Determine the (x, y) coordinate at the center of the cell enclosing the given text.  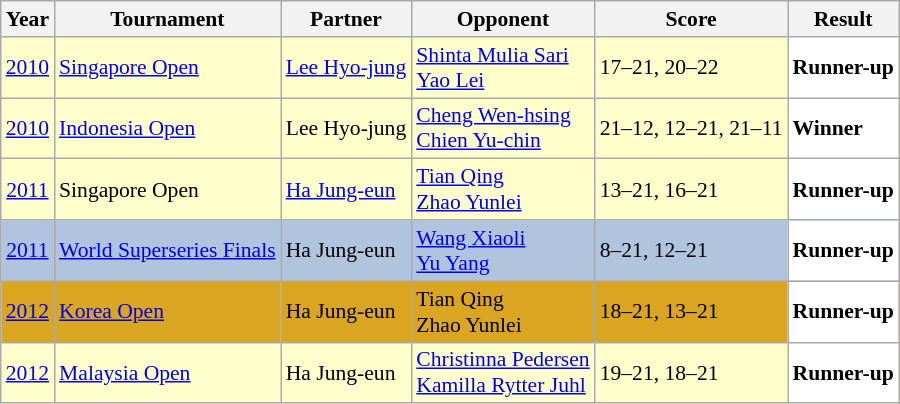
Malaysia Open (168, 372)
Cheng Wen-hsing Chien Yu-chin (502, 128)
Christinna Pedersen Kamilla Rytter Juhl (502, 372)
Shinta Mulia Sari Yao Lei (502, 68)
Wang Xiaoli Yu Yang (502, 250)
Year (28, 19)
Result (844, 19)
19–21, 18–21 (692, 372)
Korea Open (168, 312)
21–12, 12–21, 21–11 (692, 128)
13–21, 16–21 (692, 190)
18–21, 13–21 (692, 312)
Score (692, 19)
Opponent (502, 19)
17–21, 20–22 (692, 68)
Tournament (168, 19)
Indonesia Open (168, 128)
Partner (346, 19)
World Superseries Finals (168, 250)
Winner (844, 128)
8–21, 12–21 (692, 250)
